Capture the cell that displays the provided text and extract its (x, y) central coordinate. 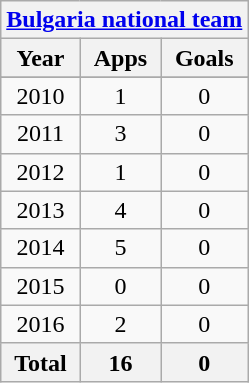
2010 (40, 96)
5 (120, 248)
2014 (40, 248)
Total (40, 362)
2011 (40, 134)
Bulgaria national team (124, 20)
Year (40, 58)
2013 (40, 210)
2012 (40, 172)
4 (120, 210)
2016 (40, 324)
2015 (40, 286)
3 (120, 134)
Goals (204, 58)
2 (120, 324)
Apps (120, 58)
16 (120, 362)
